Locate the cell with the specified text and output its (x, y) center coordinate. 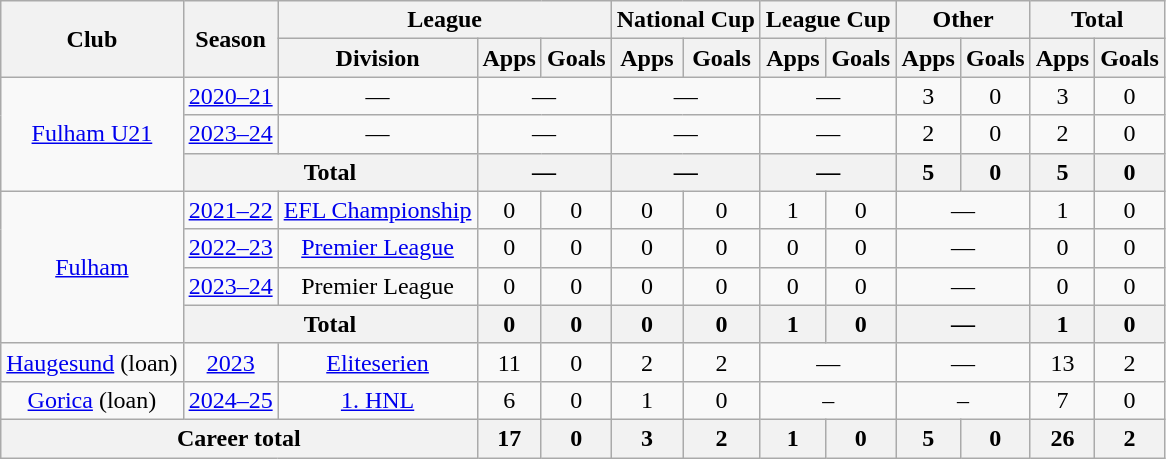
2022–23 (230, 248)
2023 (230, 362)
2024–25 (230, 400)
Fulham U21 (92, 134)
17 (509, 438)
Eliteserien (378, 362)
Club (92, 39)
2021–22 (230, 210)
Gorica (loan) (92, 400)
Career total (239, 438)
26 (1062, 438)
6 (509, 400)
League Cup (828, 20)
League (444, 20)
11 (509, 362)
Division (378, 58)
Other (963, 20)
7 (1062, 400)
1. HNL (378, 400)
Fulham (92, 267)
Season (230, 39)
13 (1062, 362)
National Cup (686, 20)
2020–21 (230, 96)
Haugesund (loan) (92, 362)
EFL Championship (378, 210)
